Extract the [X, Y] coordinate from the center of the cell holding the provided text.  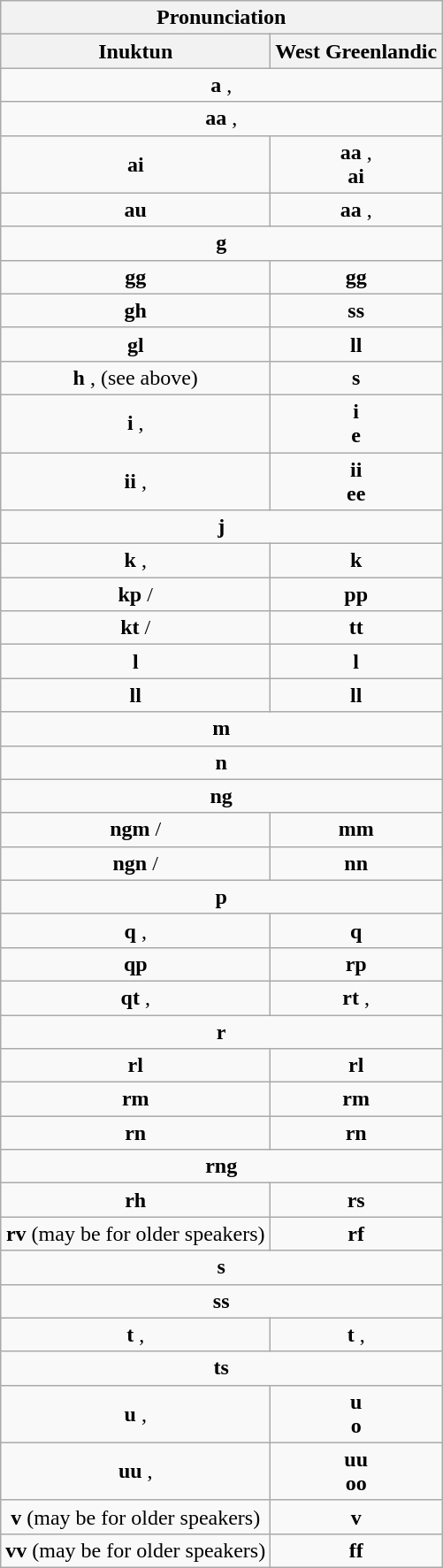
nn [356, 863]
West Greenlandic [356, 51]
rs [356, 1200]
rp [356, 964]
uu , [136, 1472]
i , [136, 423]
Pronunciation [221, 18]
ff [356, 1550]
rv (may be for older speakers) [136, 1234]
rf [356, 1234]
m [221, 729]
n [221, 762]
ai [136, 164]
ii ee [356, 481]
uu oo [356, 1472]
q [356, 930]
i e [356, 423]
tt [356, 628]
qt , [136, 998]
ngm / [136, 830]
v [356, 1517]
kp / [136, 594]
aa , ai [356, 164]
rng [221, 1166]
au [136, 210]
qp [136, 964]
j [221, 527]
Inuktun [136, 51]
rh [136, 1200]
u o [356, 1413]
pp [356, 594]
u , [136, 1413]
gl [136, 344]
ngn / [136, 863]
p [221, 897]
g [221, 243]
ii , [136, 481]
mm [356, 830]
r [221, 1032]
q , [136, 930]
k [356, 561]
h , (see above) [136, 378]
gh [136, 310]
ts [221, 1368]
v (may be for older speakers) [136, 1517]
vv (may be for older speakers) [136, 1550]
rt , [356, 998]
a , [221, 85]
ng [221, 796]
k , [136, 561]
kt / [136, 628]
